Pinpoint the cell where the given text exists, returning its [X, Y] midpoint coordinate. 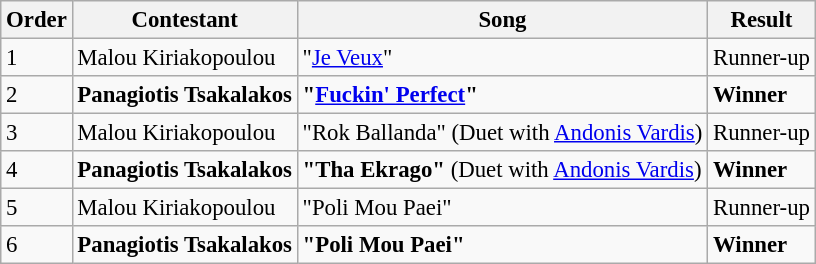
3 [36, 133]
2 [36, 95]
6 [36, 245]
"Rok Ballanda" (Duet with Andonis Vardis) [502, 133]
"Je Veux" [502, 58]
Result [762, 20]
Contestant [184, 20]
Order [36, 20]
1 [36, 58]
Song [502, 20]
4 [36, 170]
5 [36, 208]
"Tha Ekrago" (Duet with Andonis Vardis) [502, 170]
"Fuckin' Perfect" [502, 95]
